Return the [X, Y] coordinate for the center point of the cell that contains the specified text.  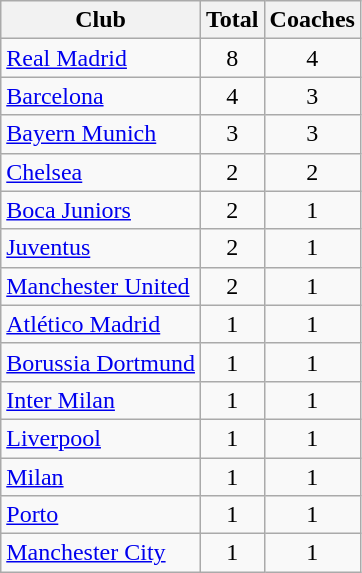
Manchester City [101, 553]
Inter Milan [101, 400]
Club [101, 20]
Total [232, 20]
Coaches [312, 20]
Boca Juniors [101, 210]
Juventus [101, 248]
Bayern Munich [101, 134]
Atlético Madrid [101, 324]
8 [232, 58]
Liverpool [101, 438]
Milan [101, 477]
Chelsea [101, 172]
Barcelona [101, 96]
Borussia Dortmund [101, 362]
Porto [101, 515]
Real Madrid [101, 58]
Manchester United [101, 286]
